Capture the cell that displays the provided text and extract its [x, y] central coordinate. 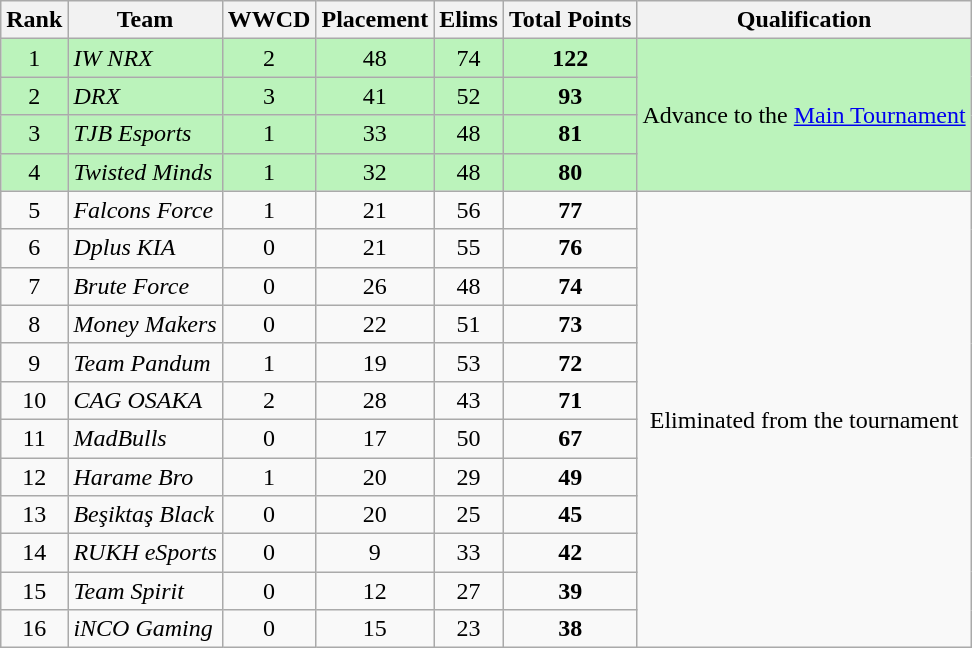
27 [469, 591]
4 [34, 172]
Advance to the Main Tournament [804, 115]
Money Makers [145, 324]
WWCD [269, 20]
56 [469, 210]
DRX [145, 96]
32 [375, 172]
TJB Esports [145, 134]
Total Points [570, 20]
Team [145, 20]
17 [375, 438]
MadBulls [145, 438]
51 [469, 324]
77 [570, 210]
81 [570, 134]
Twisted Minds [145, 172]
Rank [34, 20]
Placement [375, 20]
73 [570, 324]
11 [34, 438]
22 [375, 324]
39 [570, 591]
8 [34, 324]
Elims [469, 20]
Brute Force [145, 286]
iNCO Gaming [145, 629]
Falcons Force [145, 210]
50 [469, 438]
38 [570, 629]
41 [375, 96]
28 [375, 400]
76 [570, 248]
Team Spirit [145, 591]
23 [469, 629]
67 [570, 438]
43 [469, 400]
10 [34, 400]
29 [469, 477]
5 [34, 210]
25 [469, 515]
Qualification [804, 20]
45 [570, 515]
26 [375, 286]
7 [34, 286]
52 [469, 96]
80 [570, 172]
Eliminated from the tournament [804, 420]
6 [34, 248]
Beşiktaş Black [145, 515]
122 [570, 58]
42 [570, 553]
Dplus KIA [145, 248]
16 [34, 629]
CAG OSAKA [145, 400]
IW NRX [145, 58]
14 [34, 553]
Harame Bro [145, 477]
19 [375, 362]
49 [570, 477]
71 [570, 400]
13 [34, 515]
Team Pandum [145, 362]
93 [570, 96]
RUKH eSports [145, 553]
72 [570, 362]
53 [469, 362]
55 [469, 248]
